Detect which cell encompasses the target text, then output its (X, Y) center coordinate. 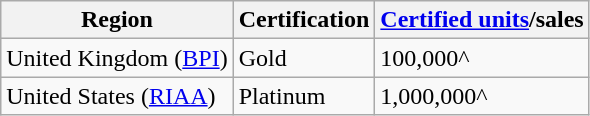
Platinum (304, 96)
Certification (304, 20)
United Kingdom (BPI) (117, 58)
Gold (304, 58)
100,000^ (482, 58)
United States (RIAA) (117, 96)
Certified units/sales (482, 20)
1,000,000^ (482, 96)
Region (117, 20)
